Identify which cell holds the provided text, then report its (x, y) central coordinate. 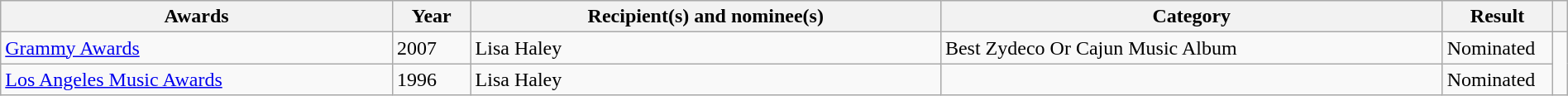
1996 (432, 79)
Awards (197, 17)
2007 (432, 48)
Los Angeles Music Awards (197, 79)
Category (1191, 17)
Best Zydeco Or Cajun Music Album (1191, 48)
Recipient(s) and nominee(s) (705, 17)
Year (432, 17)
Result (1497, 17)
Grammy Awards (197, 48)
